For the text-containing cell, return its midpoint in (x, y) coordinate format. 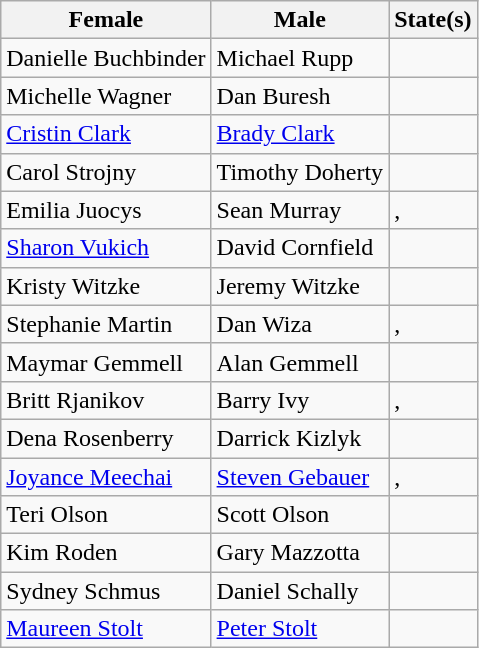
Female (106, 20)
Michelle Wagner (106, 96)
Jeremy Witzke (300, 286)
Danielle Buchbinder (106, 58)
Cristin Clark (106, 134)
State(s) (433, 20)
Emilia Juocys (106, 210)
Kim Roden (106, 553)
Teri Olson (106, 515)
Scott Olson (300, 515)
Daniel Schally (300, 591)
Maureen Stolt (106, 629)
Male (300, 20)
Darrick Kizlyk (300, 438)
Kristy Witzke (106, 286)
Brady Clark (300, 134)
Gary Mazzotta (300, 553)
Britt Rjanikov (106, 400)
Dan Wiza (300, 324)
David Cornfield (300, 248)
Dan Buresh (300, 96)
Peter Stolt (300, 629)
Sharon Vukich (106, 248)
Dena Rosenberry (106, 438)
Maymar Gemmell (106, 362)
Joyance Meechai (106, 477)
Michael Rupp (300, 58)
Stephanie Martin (106, 324)
Steven Gebauer (300, 477)
Sean Murray (300, 210)
Carol Strojny (106, 172)
Timothy Doherty (300, 172)
Sydney Schmus (106, 591)
Alan Gemmell (300, 362)
Barry Ivy (300, 400)
